Scan for the cell matching the given text and deliver its (x, y) coordinate at center. 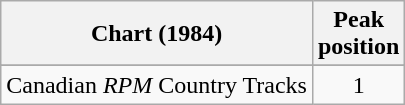
Peakposition (358, 34)
Canadian RPM Country Tracks (157, 85)
Chart (1984) (157, 34)
1 (358, 85)
